Return the [X, Y] coordinate for the center point of the cell that contains the specified text.  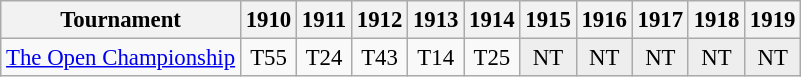
1916 [604, 20]
1912 [379, 20]
T55 [268, 58]
1917 [660, 20]
The Open Championship [121, 58]
T14 [436, 58]
1913 [436, 20]
T24 [324, 58]
Tournament [121, 20]
1919 [773, 20]
1911 [324, 20]
1910 [268, 20]
T25 [492, 58]
1914 [492, 20]
T43 [379, 58]
1918 [716, 20]
1915 [548, 20]
